Return the [x, y] coordinate for the center point of the cell that contains the specified text.  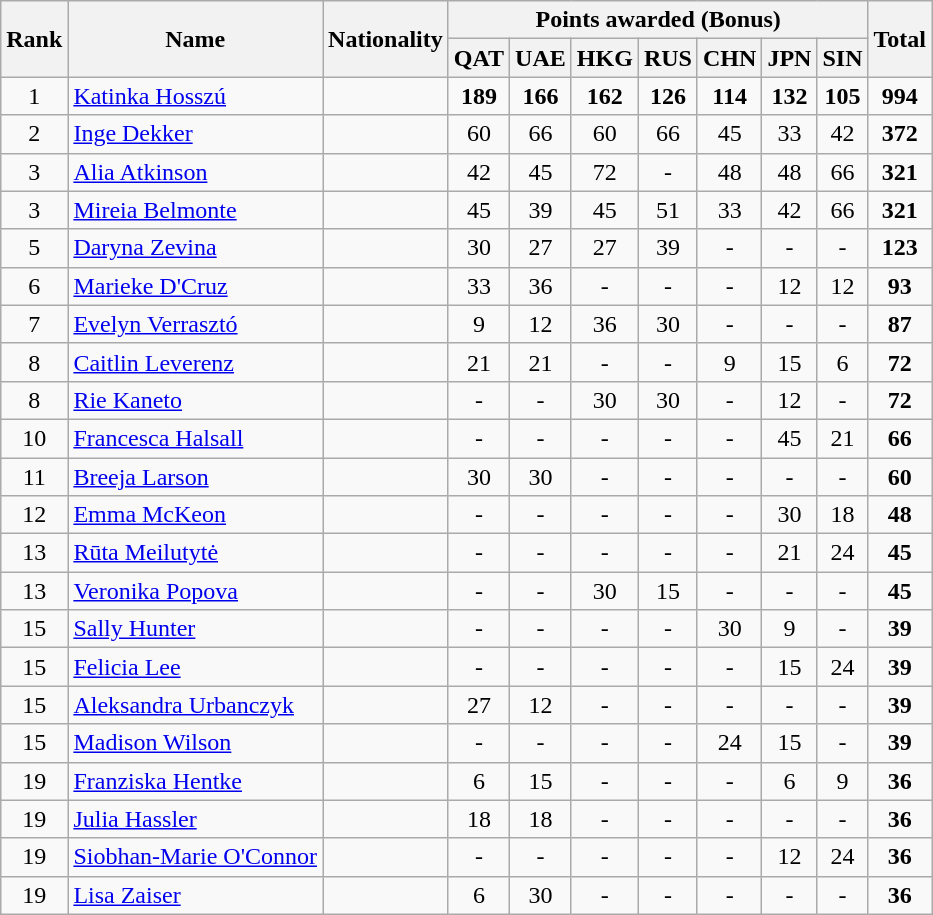
132 [790, 96]
Caitlin Leverenz [196, 362]
UAE [541, 58]
1 [34, 96]
123 [900, 248]
Nationality [386, 39]
Name [196, 39]
Points awarded (Bonus) [658, 20]
Evelyn Verrasztó [196, 324]
189 [478, 96]
SIN [842, 58]
Alia Atkinson [196, 172]
93 [900, 286]
Marieke D'Cruz [196, 286]
Emma McKeon [196, 515]
HKG [604, 58]
CHN [729, 58]
10 [34, 438]
Lisa Zaiser [196, 895]
114 [729, 96]
Sally Hunter [196, 629]
Aleksandra Urbanczyk [196, 705]
105 [842, 96]
Felicia Lee [196, 667]
JPN [790, 58]
11 [34, 477]
Total [900, 39]
Inge Dekker [196, 134]
Siobhan-Marie O'Connor [196, 857]
Rie Kaneto [196, 400]
Veronika Popova [196, 591]
5 [34, 248]
166 [541, 96]
Breeja Larson [196, 477]
Daryna Zevina [196, 248]
Rūta Meilutytė [196, 553]
994 [900, 96]
51 [668, 210]
Rank [34, 39]
87 [900, 324]
162 [604, 96]
2 [34, 134]
Katinka Hosszú [196, 96]
RUS [668, 58]
Francesca Halsall [196, 438]
Mireia Belmonte [196, 210]
126 [668, 96]
Franziska Hentke [196, 781]
7 [34, 324]
Julia Hassler [196, 819]
372 [900, 134]
QAT [478, 58]
Madison Wilson [196, 743]
